From the cell containing the given text, extract its center point as (X, Y) coordinate. 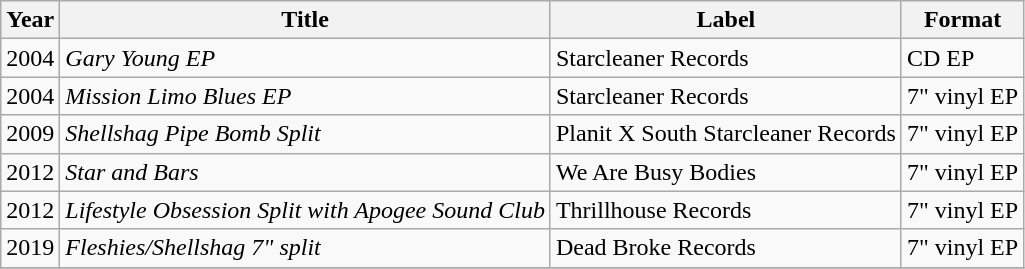
CD EP (962, 58)
Format (962, 20)
Year (30, 20)
2019 (30, 248)
Lifestyle Obsession Split with Apogee Sound Club (306, 210)
Dead Broke Records (726, 248)
Thrillhouse Records (726, 210)
2009 (30, 134)
We Are Busy Bodies (726, 172)
Gary Young EP (306, 58)
Fleshies/Shellshag 7" split (306, 248)
Title (306, 20)
Star and Bars (306, 172)
Planit X South Starcleaner Records (726, 134)
Shellshag Pipe Bomb Split (306, 134)
Label (726, 20)
Mission Limo Blues EP (306, 96)
